Extract the (x, y) coordinate from the center of the cell holding the provided text.  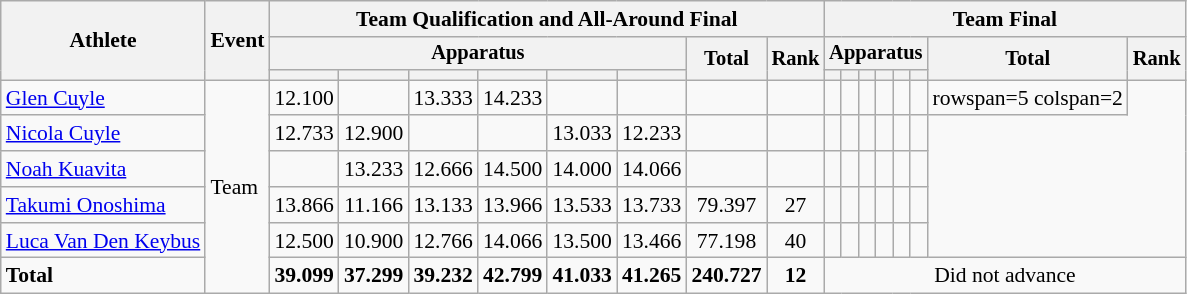
13.500 (582, 241)
37.299 (374, 276)
13.533 (582, 205)
40 (796, 241)
12.766 (442, 241)
41.033 (582, 276)
39.099 (304, 276)
12.233 (652, 134)
240.727 (726, 276)
10.900 (374, 241)
Takumi Onoshima (104, 205)
13.033 (582, 134)
14.000 (582, 169)
Athlete (104, 40)
Luca Van Den Keybus (104, 241)
Team Qualification and All-Around Final (546, 19)
Team Final (1004, 19)
Nicola Cuyle (104, 134)
41.265 (652, 276)
14.500 (512, 169)
13.966 (512, 205)
rowspan=5 colspan=2 (1028, 98)
42.799 (512, 276)
13.866 (304, 205)
12 (796, 276)
12.733 (304, 134)
79.397 (726, 205)
13.733 (652, 205)
Team (237, 187)
13.466 (652, 241)
77.198 (726, 241)
13.133 (442, 205)
12.900 (374, 134)
11.166 (374, 205)
27 (796, 205)
39.232 (442, 276)
Event (237, 40)
12.500 (304, 241)
12.100 (304, 98)
14.233 (512, 98)
13.233 (374, 169)
13.333 (442, 98)
Noah Kuavita (104, 169)
12.666 (442, 169)
Did not advance (1004, 276)
Glen Cuyle (104, 98)
